Find where the given text appears and provide that cell's center as (X, Y) coordinate. 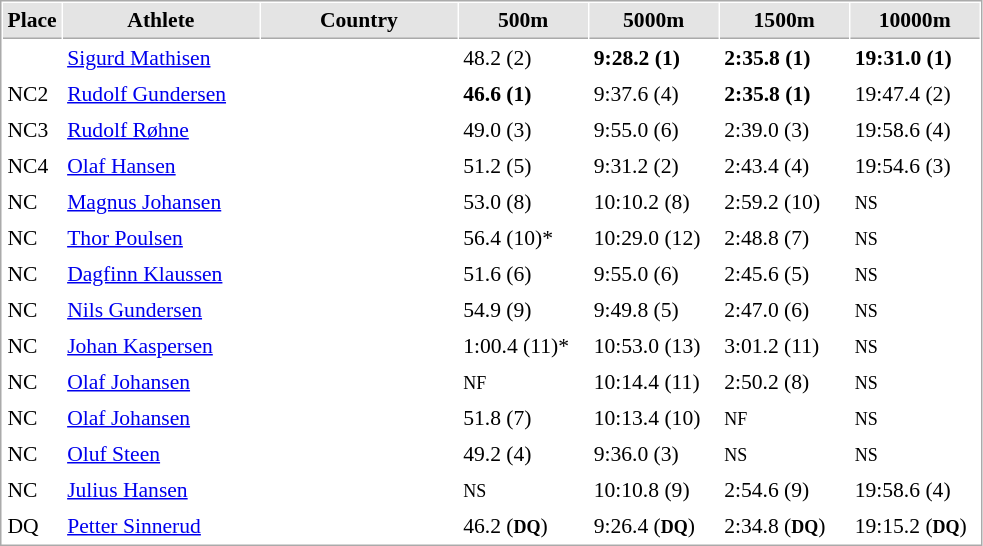
NC3 (32, 129)
Nils Gundersen (161, 309)
Oluf Steen (161, 453)
Magnus Johansen (161, 201)
10000m (914, 21)
2:45.6 (5) (784, 273)
48.2 (2) (524, 57)
9:28.2 (1) (654, 57)
49.2 (4) (524, 453)
19:54.6 (3) (914, 165)
10:53.0 (13) (654, 345)
Athlete (161, 21)
1:00.4 (11)* (524, 345)
10:10.8 (9) (654, 489)
2:54.6 (9) (784, 489)
500m (524, 21)
19:31.0 (1) (914, 57)
46.6 (1) (524, 93)
9:31.2 (2) (654, 165)
19:47.4 (2) (914, 93)
Julius Hansen (161, 489)
10:10.2 (8) (654, 201)
19:15.2 (DQ) (914, 525)
NC2 (32, 93)
Country (359, 21)
2:50.2 (8) (784, 381)
1500m (784, 21)
2:59.2 (10) (784, 201)
9:37.6 (4) (654, 93)
51.2 (5) (524, 165)
54.9 (9) (524, 309)
46.2 (DQ) (524, 525)
9:36.0 (3) (654, 453)
51.6 (6) (524, 273)
10:29.0 (12) (654, 237)
Dagfinn Klaussen (161, 273)
10:13.4 (10) (654, 417)
51.8 (7) (524, 417)
NC4 (32, 165)
9:49.8 (5) (654, 309)
2:48.8 (7) (784, 237)
2:47.0 (6) (784, 309)
49.0 (3) (524, 129)
5000m (654, 21)
3:01.2 (11) (784, 345)
2:34.8 (DQ) (784, 525)
2:43.4 (4) (784, 165)
Johan Kaspersen (161, 345)
Petter Sinnerud (161, 525)
Place (32, 21)
53.0 (8) (524, 201)
DQ (32, 525)
Olaf Hansen (161, 165)
Thor Poulsen (161, 237)
56.4 (10)* (524, 237)
Rudolf Gundersen (161, 93)
Sigurd Mathisen (161, 57)
10:14.4 (11) (654, 381)
2:39.0 (3) (784, 129)
Rudolf Røhne (161, 129)
9:26.4 (DQ) (654, 525)
